Determine the [x, y] coordinate at the center of the cell enclosing the given text.  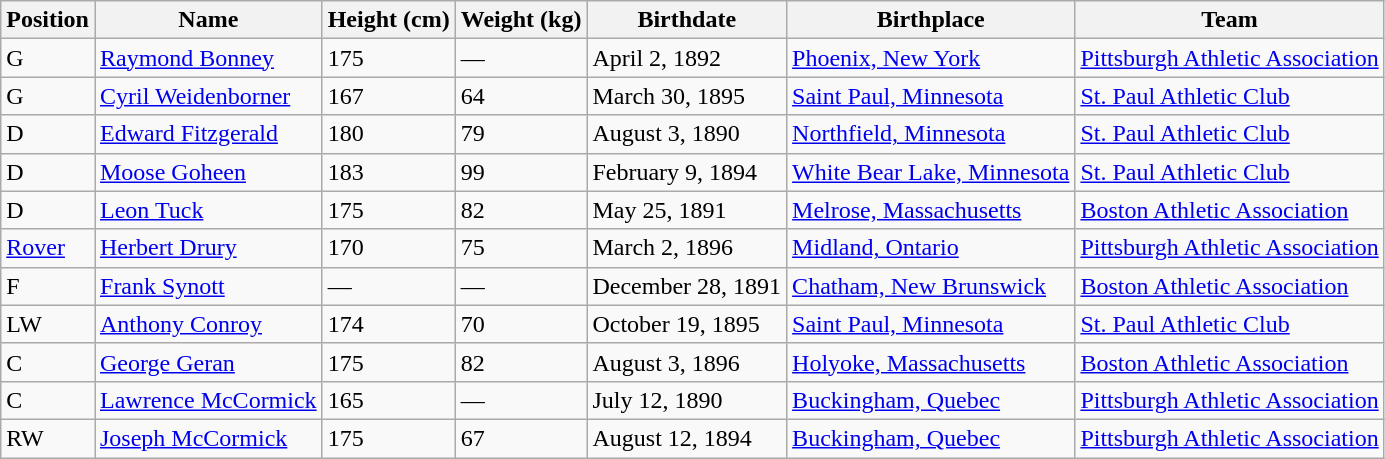
Rover [48, 248]
Northfield, Minnesota [931, 134]
180 [388, 134]
Position [48, 20]
April 2, 1892 [687, 58]
Chatham, New Brunswick [931, 286]
March 2, 1896 [687, 248]
August 12, 1894 [687, 438]
165 [388, 400]
64 [521, 96]
Cyril Weidenborner [208, 96]
August 3, 1890 [687, 134]
Raymond Bonney [208, 58]
Melrose, Massachusetts [931, 210]
August 3, 1896 [687, 362]
Weight (kg) [521, 20]
May 25, 1891 [687, 210]
George Geran [208, 362]
RW [48, 438]
Lawrence McCormick [208, 400]
February 9, 1894 [687, 172]
LW [48, 324]
75 [521, 248]
F [48, 286]
July 12, 1890 [687, 400]
174 [388, 324]
Frank Synott [208, 286]
Anthony Conroy [208, 324]
Birthdate [687, 20]
Leon Tuck [208, 210]
Name [208, 20]
White Bear Lake, Minnesota [931, 172]
Phoenix, New York [931, 58]
October 19, 1895 [687, 324]
Height (cm) [388, 20]
167 [388, 96]
99 [521, 172]
70 [521, 324]
Edward Fitzgerald [208, 134]
December 28, 1891 [687, 286]
Holyoke, Massachusetts [931, 362]
79 [521, 134]
Team [1230, 20]
183 [388, 172]
Birthplace [931, 20]
March 30, 1895 [687, 96]
Midland, Ontario [931, 248]
67 [521, 438]
Herbert Drury [208, 248]
170 [388, 248]
Moose Goheen [208, 172]
Joseph McCormick [208, 438]
